Search for the cell housing the specified text and yield its (x, y) center coordinate. 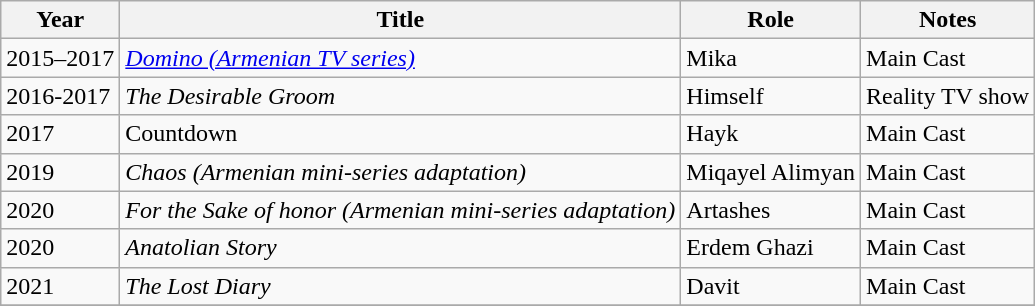
Chaos (Armenian mini-series adaptation) (400, 172)
Himself (771, 96)
2015–2017 (60, 58)
2021 (60, 286)
Mika (771, 58)
Miqayel Alimyan (771, 172)
2016-2017 (60, 96)
Davit (771, 286)
Countdown (400, 134)
Reality TV show (948, 96)
2017 (60, 134)
2019 (60, 172)
Title (400, 20)
Anatolian Story (400, 248)
Artashes (771, 210)
For the Sake of honor (Armenian mini-series adaptation) (400, 210)
Domino (Armenian TV series) (400, 58)
The Lost Diary (400, 286)
Erdem Ghazi (771, 248)
Hayk (771, 134)
Year (60, 20)
Role (771, 20)
The Desirable Groom (400, 96)
Notes (948, 20)
